From the cell containing the given text, extract its center point as (X, Y) coordinate. 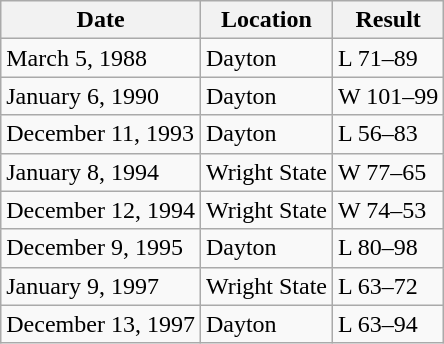
L 63–72 (388, 286)
December 11, 1993 (101, 134)
W 77–65 (388, 172)
December 12, 1994 (101, 210)
W 101–99 (388, 96)
L 56–83 (388, 134)
Result (388, 20)
January 6, 1990 (101, 96)
L 63–94 (388, 324)
March 5, 1988 (101, 58)
W 74–53 (388, 210)
January 8, 1994 (101, 172)
L 80–98 (388, 248)
Date (101, 20)
December 9, 1995 (101, 248)
Location (266, 20)
January 9, 1997 (101, 286)
December 13, 1997 (101, 324)
L 71–89 (388, 58)
